Return (X, Y) of the center of cell containing provided text 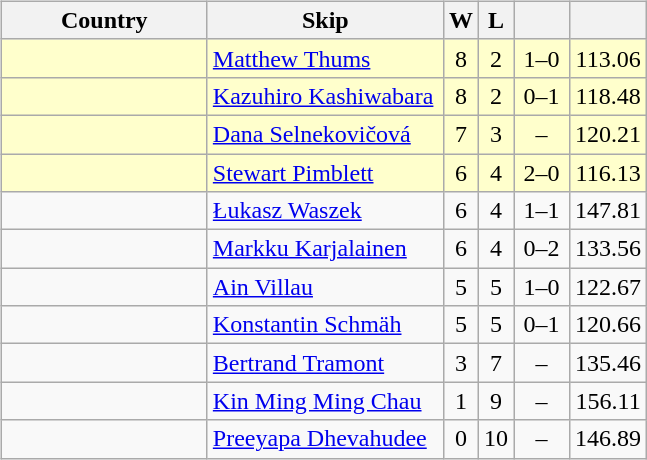
1–1 (542, 211)
10 (496, 439)
Kin Ming Ming Chau (325, 401)
Ain Villau (325, 287)
Bertrand Tramont (325, 363)
Country (104, 20)
1 (460, 401)
135.46 (608, 363)
113.06 (608, 58)
116.13 (608, 173)
W (460, 20)
122.67 (608, 287)
Stewart Pimblett (325, 173)
Dana Selnekovičová (325, 134)
Łukasz Waszek (325, 211)
2–0 (542, 173)
120.21 (608, 134)
133.56 (608, 249)
L (496, 20)
120.66 (608, 325)
156.11 (608, 401)
0–2 (542, 249)
Markku Karjalainen (325, 249)
Matthew Thums (325, 58)
146.89 (608, 439)
118.48 (608, 96)
Skip (325, 20)
147.81 (608, 211)
Konstantin Schmäh (325, 325)
Kazuhiro Kashiwabara (325, 96)
0 (460, 439)
9 (496, 401)
Preeyapa Dhevahudee (325, 439)
